Capture the cell that displays the provided text and extract its (X, Y) central coordinate. 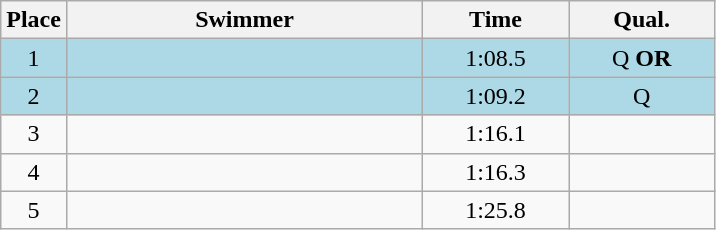
1:08.5 (496, 58)
2 (34, 96)
1:16.1 (496, 134)
5 (34, 210)
3 (34, 134)
Qual. (642, 20)
4 (34, 172)
Q (642, 96)
Place (34, 20)
1:25.8 (496, 210)
Q OR (642, 58)
1:09.2 (496, 96)
Swimmer (244, 20)
Time (496, 20)
1 (34, 58)
1:16.3 (496, 172)
